Locate the cell with the specified text and output its [X, Y] center coordinate. 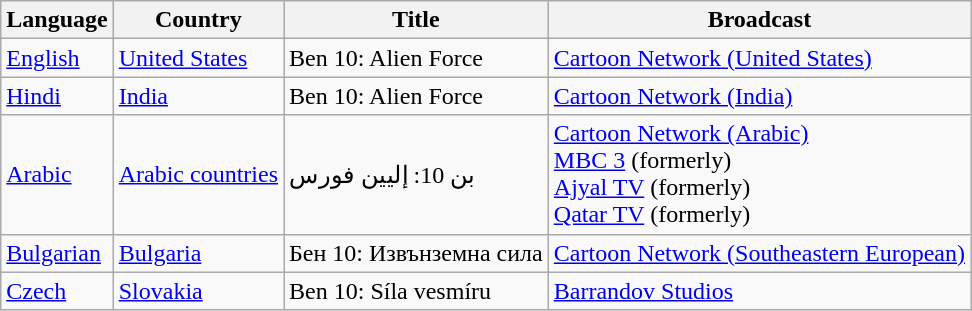
Broadcast [759, 20]
Czech [57, 291]
Hindi [57, 96]
Cartoon Network (United States) [759, 58]
Bulgarian [57, 253]
United States [198, 58]
Cartoon Network (Arabic)MBC 3 (formerly)Ajyal TV (formerly)Qatar TV (formerly) [759, 174]
Language [57, 20]
English [57, 58]
بن 10: إليين فورس [416, 174]
Arabic countries [198, 174]
Бен 10: Извънземна сила [416, 253]
Arabic [57, 174]
Barrandov Studios [759, 291]
Bulgaria [198, 253]
Ben 10: Síla vesmíru [416, 291]
Slovakia [198, 291]
Cartoon Network (India) [759, 96]
India [198, 96]
Cartoon Network (Southeastern European) [759, 253]
Country [198, 20]
Title [416, 20]
